Locate the cell with the specified text and output its (x, y) center coordinate. 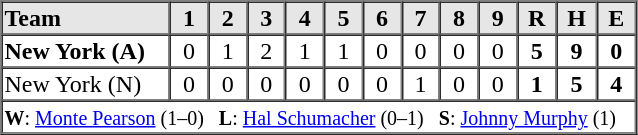
New York (A) (86, 50)
Team (86, 18)
W: Monte Pearson (1–0) L: Hal Schumacher (0–1) S: Johnny Murphy (1) (319, 116)
H (577, 18)
6 (382, 18)
8 (460, 18)
New York (N) (86, 84)
R (537, 18)
E (616, 18)
7 (420, 18)
3 (266, 18)
